Identify which cell holds the provided text, then report its (x, y) central coordinate. 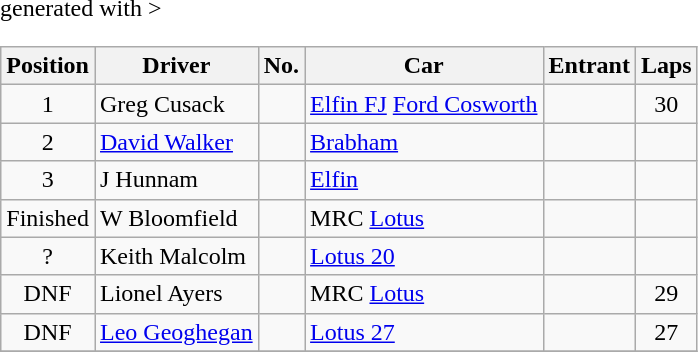
Greg Cusack (176, 104)
27 (666, 332)
Lionel Ayers (176, 294)
W Bloomfield (176, 218)
2 (48, 142)
Lotus 27 (424, 332)
Entrant (589, 66)
Elfin FJ Ford Cosworth (424, 104)
1 (48, 104)
Laps (666, 66)
No. (281, 66)
Finished (48, 218)
29 (666, 294)
Elfin (424, 180)
J Hunnam (176, 180)
? (48, 256)
30 (666, 104)
Brabham (424, 142)
David Walker (176, 142)
Driver (176, 66)
Car (424, 66)
Leo Geoghegan (176, 332)
Keith Malcolm (176, 256)
Position (48, 66)
Lotus 20 (424, 256)
3 (48, 180)
